Scan for the cell matching the given text and deliver its (X, Y) coordinate at center. 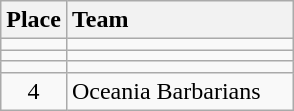
Place (34, 20)
Oceania Barbarians (180, 91)
Team (180, 20)
4 (34, 91)
